Return (x, y) of the center of cell containing provided text 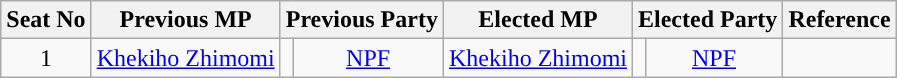
Reference (840, 20)
Seat No (46, 20)
1 (46, 58)
Elected MP (538, 20)
Elected Party (708, 20)
Previous Party (362, 20)
Previous MP (186, 20)
